Output the (X, Y) coordinate of the center of the cell containing the given text.  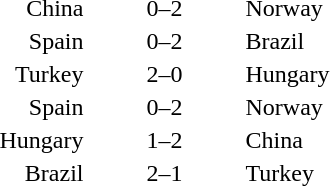
2–0 (164, 74)
1–2 (164, 140)
